Detect which cell encompasses the target text, then output its (X, Y) center coordinate. 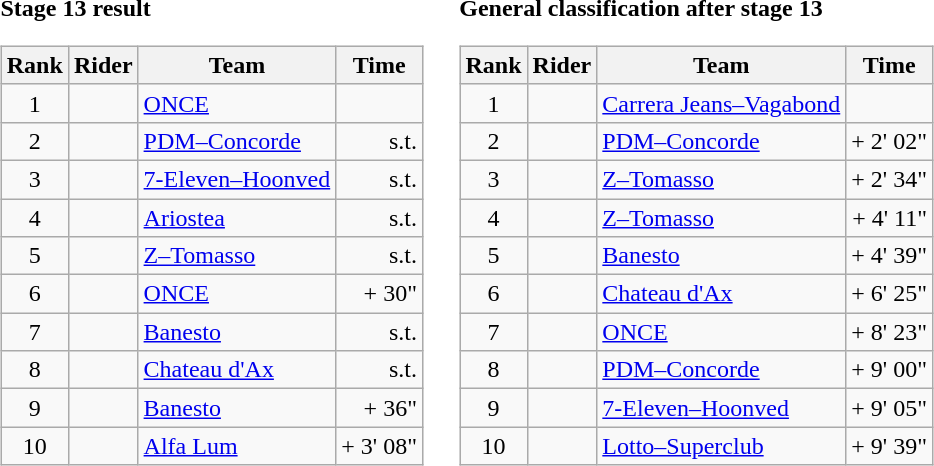
+ 30" (380, 294)
Alfa Lum (237, 446)
Carrera Jeans–Vagabond (722, 103)
Lotto–Superclub (722, 446)
+ 9' 00" (890, 370)
+ 9' 39" (890, 446)
+ 8' 23" (890, 332)
Ariostea (237, 217)
+ 2' 02" (890, 141)
+ 4' 39" (890, 256)
+ 9' 05" (890, 408)
+ 6' 25" (890, 294)
+ 36" (380, 408)
+ 4' 11" (890, 217)
+ 3' 08" (380, 446)
+ 2' 34" (890, 179)
